Return (X, Y) of the center of cell containing provided text 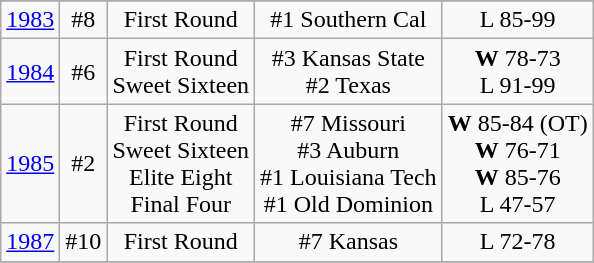
First RoundSweet Sixteen (181, 72)
W 85-84 (OT)W 76-71W 85-76L 47-57 (518, 164)
#7 Kansas (349, 242)
#3 Kansas State#2 Texas (349, 72)
#6 (84, 72)
L 72-78 (518, 242)
1983 (30, 20)
1984 (30, 72)
#2 (84, 164)
#10 (84, 242)
#7 Missouri#3 Auburn#1 Louisiana Tech#1 Old Dominion (349, 164)
#1 Southern Cal (349, 20)
#8 (84, 20)
W 78-73L 91-99 (518, 72)
First RoundSweet SixteenElite EightFinal Four (181, 164)
1987 (30, 242)
1985 (30, 164)
L 85-99 (518, 20)
